Return (x, y) of the center of cell containing provided text 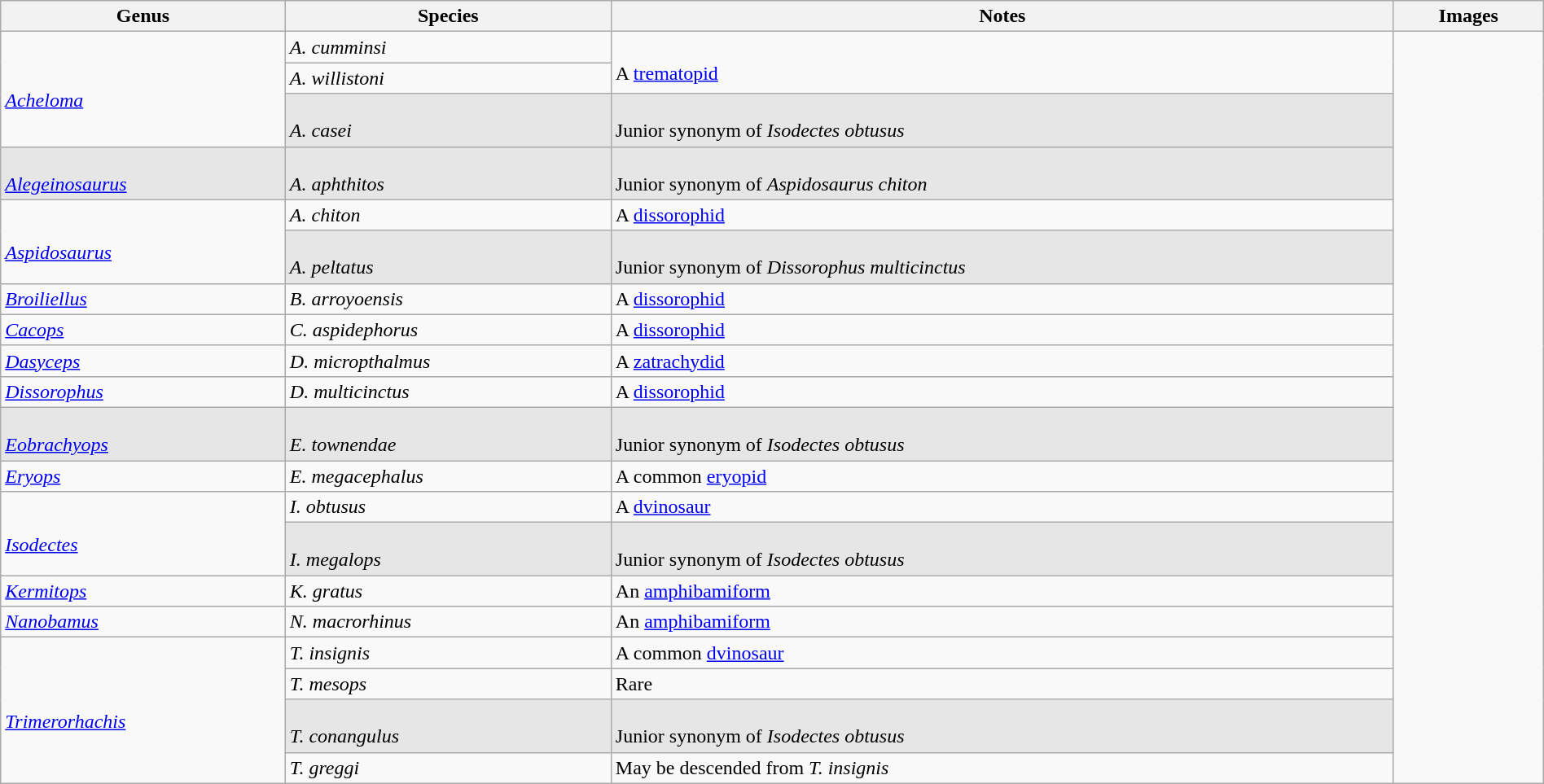
Junior synonym of Dissorophus multicinctus (1002, 257)
Species (448, 16)
Aspidosaurus (143, 241)
A common dvinosaur (1002, 653)
Nanobamus (143, 622)
A. cumminsi (448, 47)
Dissorophus (143, 392)
A. peltatus (448, 257)
Images (1468, 16)
A. chiton (448, 215)
Rare (1002, 684)
T. conangulus (448, 726)
Acheloma (143, 90)
D. micropthalmus (448, 361)
Kermitops (143, 591)
A. casei (448, 120)
Isodectes (143, 534)
K. gratus (448, 591)
Eryops (143, 476)
Alegeinosaurus (143, 173)
E. townendae (448, 433)
Junior synonym of Aspidosaurus chiton (1002, 173)
A trematopid (1002, 63)
T. insignis (448, 653)
A common eryopid (1002, 476)
I. megalops (448, 549)
Cacops (143, 330)
I. obtusus (448, 507)
N. macrorhinus (448, 622)
C. aspidephorus (448, 330)
E. megacephalus (448, 476)
Trimerorhachis (143, 710)
T. mesops (448, 684)
T. greggi (448, 768)
A dvinosaur (1002, 507)
D. multicinctus (448, 392)
Notes (1002, 16)
Eobrachyops (143, 433)
Dasyceps (143, 361)
B. arroyoensis (448, 299)
A zatrachydid (1002, 361)
A. aphthitos (448, 173)
Broiliellus (143, 299)
A. willistoni (448, 78)
Genus (143, 16)
May be descended from T. insignis (1002, 768)
